Detect which cell encompasses the target text, then output its (X, Y) center coordinate. 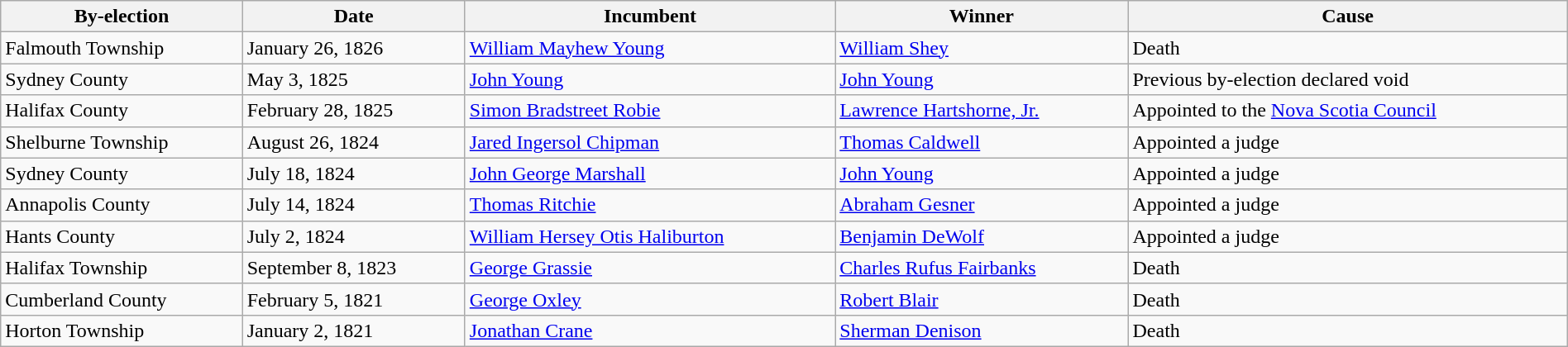
January 26, 1826 (354, 48)
Simon Bradstreet Robie (650, 111)
Shelburne Township (122, 142)
Halifax Township (122, 268)
Falmouth Township (122, 48)
Hants County (122, 236)
Thomas Ritchie (650, 205)
George Grassie (650, 268)
July 2, 1824 (354, 236)
September 8, 1823 (354, 268)
Annapolis County (122, 205)
January 2, 1821 (354, 330)
Previous by-election declared void (1348, 79)
Halifax County (122, 111)
Thomas Caldwell (982, 142)
Date (354, 17)
Benjamin DeWolf (982, 236)
Cause (1348, 17)
July 18, 1824 (354, 173)
Jared Ingersol Chipman (650, 142)
Robert Blair (982, 299)
Sherman Denison (982, 330)
William Mayhew Young (650, 48)
Lawrence Hartshorne, Jr. (982, 111)
Charles Rufus Fairbanks (982, 268)
Horton Township (122, 330)
Incumbent (650, 17)
William Shey (982, 48)
By-election (122, 17)
John George Marshall (650, 173)
Jonathan Crane (650, 330)
May 3, 1825 (354, 79)
William Hersey Otis Haliburton (650, 236)
Winner (982, 17)
George Oxley (650, 299)
Cumberland County (122, 299)
Abraham Gesner (982, 205)
August 26, 1824 (354, 142)
February 28, 1825 (354, 111)
July 14, 1824 (354, 205)
February 5, 1821 (354, 299)
Appointed to the Nova Scotia Council (1348, 111)
